Identify which cell holds the provided text, then report its (x, y) central coordinate. 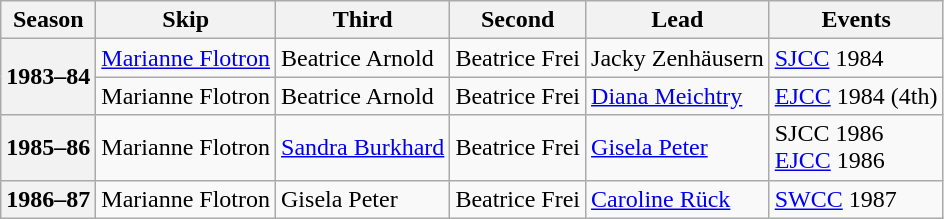
Second (518, 20)
1986–87 (48, 199)
Events (856, 20)
SWCC 1987 (856, 199)
Diana Meichtry (678, 96)
Lead (678, 20)
SJCC 1984 (856, 58)
Sandra Burkhard (363, 148)
Season (48, 20)
Third (363, 20)
Skip (186, 20)
EJCC 1984 (4th) (856, 96)
1985–86 (48, 148)
Caroline Rück (678, 199)
Jacky Zenhäusern (678, 58)
1983–84 (48, 77)
SJCC 1986 EJCC 1986 (856, 148)
